Return (X, Y) of the center of cell containing provided text 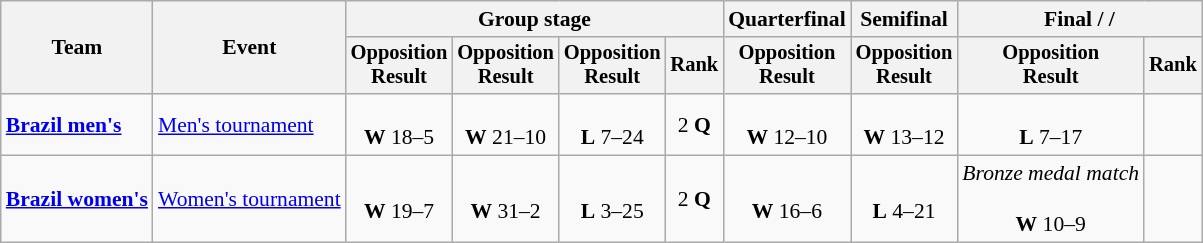
W 19–7 (400, 200)
L 7–24 (612, 124)
W 13–12 (904, 124)
L 7–17 (1050, 124)
Semifinal (904, 19)
Final / / (1079, 19)
L 4–21 (904, 200)
Men's tournament (250, 124)
Quarterfinal (787, 19)
Women's tournament (250, 200)
L 3–25 (612, 200)
Group stage (534, 19)
W 16–6 (787, 200)
W 21–10 (506, 124)
W 18–5 (400, 124)
Event (250, 48)
W 12–10 (787, 124)
W 31–2 (506, 200)
Brazil women's (77, 200)
Brazil men's (77, 124)
Team (77, 48)
Bronze medal matchW 10–9 (1050, 200)
